Capture the cell that displays the provided text and extract its (x, y) central coordinate. 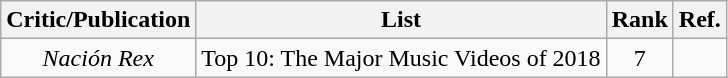
7 (640, 58)
Critic/Publication (98, 20)
Nación Rex (98, 58)
Ref. (700, 20)
Rank (640, 20)
List (401, 20)
Top 10: The Major Music Videos of 2018 (401, 58)
